Extract the [x, y] coordinate from the center of the cell holding the provided text.  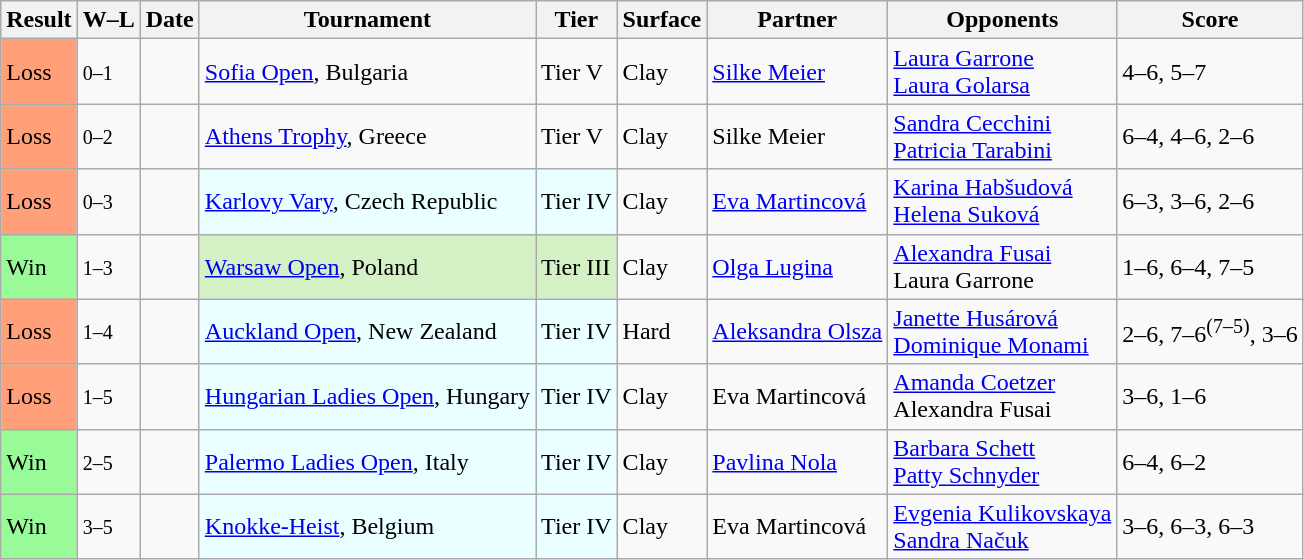
4–6, 5–7 [1210, 72]
Tournament [367, 20]
Barbara Schett Patty Schnyder [1002, 462]
Hard [662, 332]
Auckland Open, New Zealand [367, 332]
0–3 [108, 202]
Karlovy Vary, Czech Republic [367, 202]
3–6, 6–3, 6–3 [1210, 526]
Score [1210, 20]
2–5 [108, 462]
Tier III [577, 266]
1–4 [108, 332]
Knokke-Heist, Belgium [367, 526]
Pavlina Nola [798, 462]
Evgenia Kulikovskaya Sandra Načuk [1002, 526]
Amanda Coetzer Alexandra Fusai [1002, 396]
Partner [798, 20]
Janette Husárová Dominique Monami [1002, 332]
Result [39, 20]
Tier [577, 20]
Hungarian Ladies Open, Hungary [367, 396]
Athens Trophy, Greece [367, 136]
Olga Lugina [798, 266]
1–6, 6–4, 7–5 [1210, 266]
Date [170, 20]
6–3, 3–6, 2–6 [1210, 202]
0–1 [108, 72]
6–4, 4–6, 2–6 [1210, 136]
W–L [108, 20]
Laura Garrone Laura Golarsa [1002, 72]
1–5 [108, 396]
Warsaw Open, Poland [367, 266]
Palermo Ladies Open, Italy [367, 462]
Alexandra Fusai Laura Garrone [1002, 266]
Opponents [1002, 20]
Sofia Open, Bulgaria [367, 72]
Surface [662, 20]
1–3 [108, 266]
Sandra Cecchini Patricia Tarabini [1002, 136]
Aleksandra Olsza [798, 332]
Karina Habšudová Helena Suková [1002, 202]
2–6, 7–6(7–5), 3–6 [1210, 332]
6–4, 6–2 [1210, 462]
3–5 [108, 526]
0–2 [108, 136]
3–6, 1–6 [1210, 396]
